Locate the cell with the specified text and output its [x, y] center coordinate. 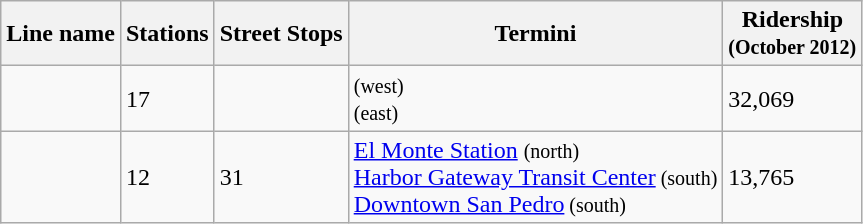
Ridership(October 2012) [792, 34]
Line name [61, 34]
32,069 [792, 98]
Street Stops [281, 34]
(west) (east) [536, 98]
12 [167, 177]
Stations [167, 34]
13,765 [792, 177]
El Monte Station (north)Harbor Gateway Transit Center (south)Downtown San Pedro (south) [536, 177]
17 [167, 98]
Termini [536, 34]
31 [281, 177]
